Extract the [x, y] coordinate from the center of the cell holding the provided text.  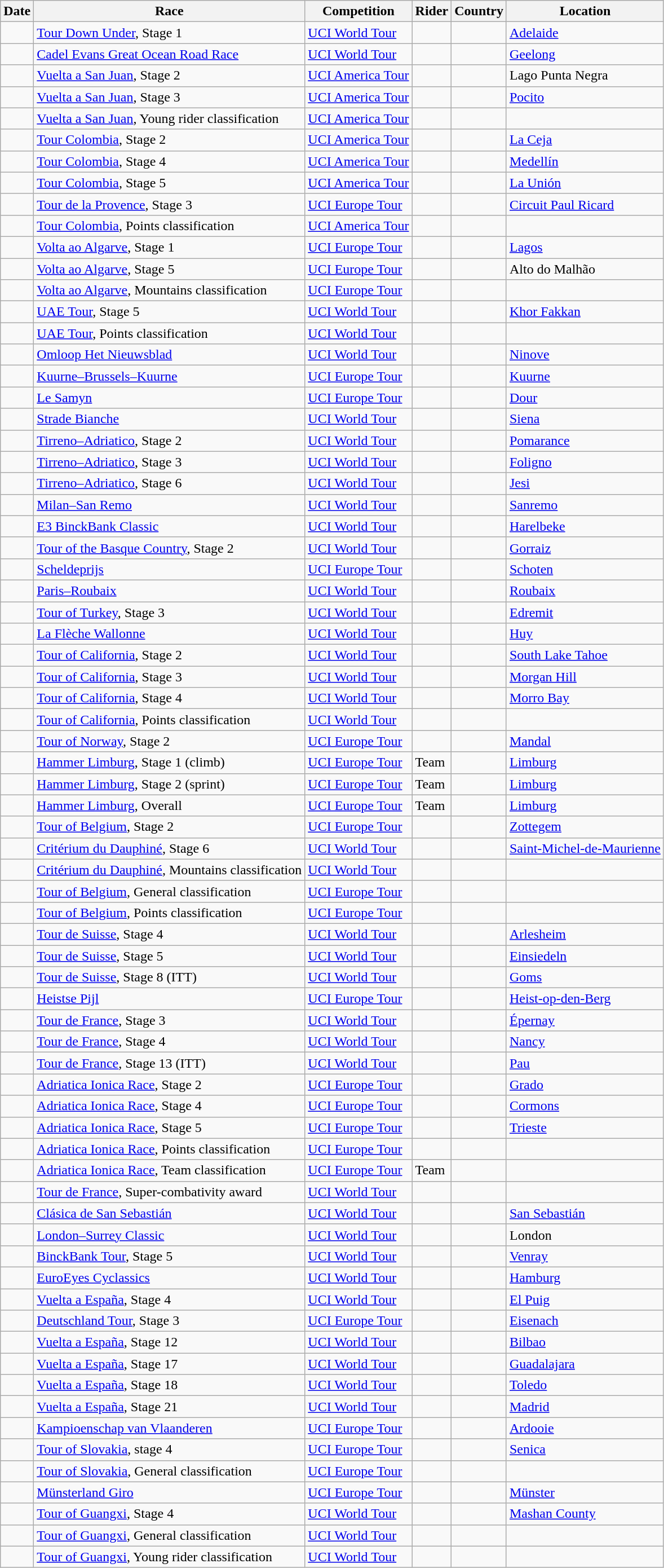
Madrid [585, 1407]
Tour Colombia, Points classification [169, 226]
Heistse Pijl [169, 999]
Adelaide [585, 33]
Siena [585, 419]
Saint-Michel-de-Maurienne [585, 848]
Vuelta a España, Stage 21 [169, 1407]
Le Samyn [169, 398]
Tirreno–Adriatico, Stage 6 [169, 483]
Kuurne [585, 376]
Jesi [585, 483]
Trieste [585, 1127]
Arlesheim [585, 934]
Morgan Hill [585, 677]
Tour of Norway, Stage 2 [169, 741]
London–Surrey Classic [169, 1235]
Adriatica Ionica Race, Stage 2 [169, 1085]
Tour of California, Stage 4 [169, 698]
El Puig [585, 1299]
Adriatica Ionica Race, Points classification [169, 1149]
Clásica de San Sebastián [169, 1213]
Deutschland Tour, Stage 3 [169, 1321]
Tour of Guangxi, Stage 4 [169, 1514]
Senica [585, 1450]
Tour Colombia, Stage 4 [169, 161]
Competition [358, 11]
Hammer Limburg, Stage 1 (climb) [169, 763]
Tour Colombia, Stage 2 [169, 140]
Date [17, 11]
Zottegem [585, 827]
Lagos [585, 247]
Volta ao Algarve, Stage 1 [169, 247]
Schoten [585, 569]
Strade Bianche [169, 419]
Tirreno–Adriatico, Stage 3 [169, 462]
Critérium du Dauphiné, Stage 6 [169, 848]
E3 BinckBank Classic [169, 526]
Hammer Limburg, Overall [169, 805]
Circuit Paul Ricard [585, 204]
Tour de la Provence, Stage 3 [169, 204]
London [585, 1235]
Omloop Het Nieuwsblad [169, 355]
Vuelta a España, Stage 18 [169, 1385]
Venray [585, 1256]
Épernay [585, 1020]
Adriatica Ionica Race, Team classification [169, 1170]
Goms [585, 977]
La Unión [585, 183]
Münster [585, 1492]
Tour of Guangxi, Young rider classification [169, 1557]
Tour of Turkey, Stage 3 [169, 612]
Pomarance [585, 441]
Huy [585, 634]
Tour of Slovakia, stage 4 [169, 1450]
La Ceja [585, 140]
EuroEyes Cyclassics [169, 1278]
Khor Fakkan [585, 312]
Eisenach [585, 1321]
Milan–San Remo [169, 505]
Hammer Limburg, Stage 2 (sprint) [169, 784]
Ardooie [585, 1428]
Ninove [585, 355]
Tour Colombia, Stage 5 [169, 183]
Tour of Belgium, General classification [169, 891]
South Lake Tahoe [585, 655]
Adriatica Ionica Race, Stage 5 [169, 1127]
Mashan County [585, 1514]
Heist-op-den-Berg [585, 999]
Vuelta a San Juan, Young rider classification [169, 118]
Country [479, 11]
Edremit [585, 612]
Tour de Suisse, Stage 5 [169, 956]
Alto do Malhão [585, 269]
Grado [585, 1085]
Volta ao Algarve, Stage 5 [169, 269]
Hamburg [585, 1278]
Dour [585, 398]
Tour of Guangxi, General classification [169, 1535]
Kuurne–Brussels–Kuurne [169, 376]
Kampioenschap van Vlaanderen [169, 1428]
UAE Tour, Points classification [169, 333]
Medellín [585, 161]
Vuelta a España, Stage 4 [169, 1299]
Toledo [585, 1385]
Harelbeke [585, 526]
Vuelta a España, Stage 17 [169, 1364]
Tour of California, Stage 2 [169, 655]
Adriatica Ionica Race, Stage 4 [169, 1106]
Tour de Suisse, Stage 4 [169, 934]
Einsiedeln [585, 956]
BinckBank Tour, Stage 5 [169, 1256]
Tour of the Basque Country, Stage 2 [169, 548]
Scheldeprijs [169, 569]
San Sebastián [585, 1213]
Nancy [585, 1042]
La Flèche Wallonne [169, 634]
Foligno [585, 462]
Tour de France, Stage 4 [169, 1042]
Cormons [585, 1106]
Morro Bay [585, 698]
Paris–Roubaix [169, 591]
Lago Punta Negra [585, 76]
Tour of Belgium, Stage 2 [169, 827]
Vuelta a España, Stage 12 [169, 1342]
Tour of Belgium, Points classification [169, 913]
Tour of California, Points classification [169, 720]
Tirreno–Adriatico, Stage 2 [169, 441]
UAE Tour, Stage 5 [169, 312]
Geelong [585, 54]
Tour de France, Stage 13 (ITT) [169, 1063]
Pau [585, 1063]
Race [169, 11]
Roubaix [585, 591]
Tour of Slovakia, General classification [169, 1471]
Tour de France, Super-combativity award [169, 1192]
Volta ao Algarve, Mountains classification [169, 290]
Mandal [585, 741]
Sanremo [585, 505]
Critérium du Dauphiné, Mountains classification [169, 870]
Vuelta a San Juan, Stage 2 [169, 76]
Gorraiz [585, 548]
Location [585, 11]
Tour Down Under, Stage 1 [169, 33]
Bilbao [585, 1342]
Pocito [585, 97]
Tour of California, Stage 3 [169, 677]
Rider [432, 11]
Tour de France, Stage 3 [169, 1020]
Guadalajara [585, 1364]
Vuelta a San Juan, Stage 3 [169, 97]
Tour de Suisse, Stage 8 (ITT) [169, 977]
Cadel Evans Great Ocean Road Race [169, 54]
Münsterland Giro [169, 1492]
